Output the (x, y) coordinate of the center of the cell containing the given text.  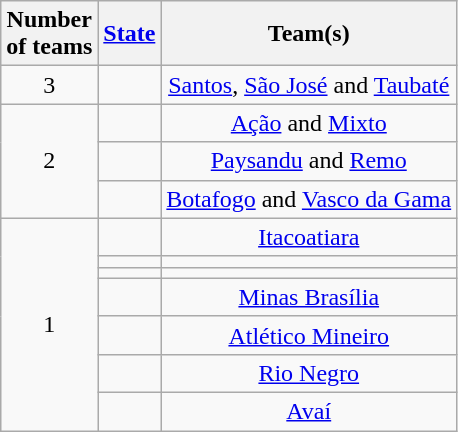
1 (50, 324)
Avaí (309, 411)
State (130, 34)
Botafogo and Vasco da Gama (309, 199)
Ação and Mixto (309, 123)
Team(s) (309, 34)
Paysandu and Remo (309, 161)
Rio Negro (309, 373)
Itacoatiara (309, 237)
3 (50, 85)
2 (50, 161)
Santos, São José and Taubaté (309, 85)
Minas Brasília (309, 297)
Numberof teams (50, 34)
Atlético Mineiro (309, 335)
